Capture the cell that displays the provided text and extract its (x, y) central coordinate. 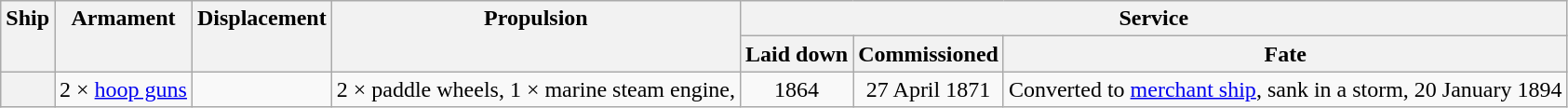
Fate (1285, 54)
1864 (797, 89)
Ship (28, 36)
Propulsion (536, 36)
Armament (124, 36)
2 × hoop guns (124, 89)
2 × paddle wheels, 1 × marine steam engine, (536, 89)
Laid down (797, 54)
Displacement (261, 36)
27 April 1871 (929, 89)
Commissioned (929, 54)
Service (1154, 19)
Converted to merchant ship, sank in a storm, 20 January 1894 (1285, 89)
